Extract the [x, y] coordinate from the center of the cell holding the provided text.  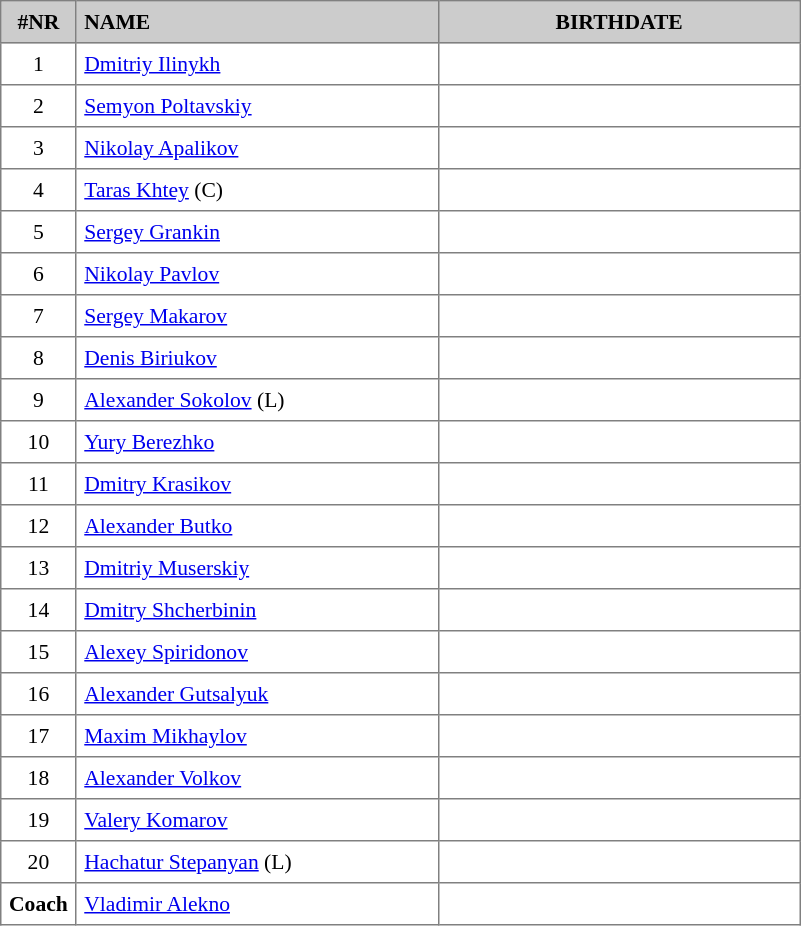
12 [38, 526]
8 [38, 358]
Alexander Butko [257, 526]
Alexey Spiridonov [257, 652]
Sergey Makarov [257, 316]
5 [38, 232]
17 [38, 736]
Hachatur Stepanyan (L) [257, 862]
BIRTHDATE [619, 22]
Dmitriy Ilinykh [257, 64]
#NR [38, 22]
9 [38, 400]
15 [38, 652]
4 [38, 190]
14 [38, 610]
6 [38, 274]
3 [38, 148]
2 [38, 106]
Taras Khtey (C) [257, 190]
16 [38, 694]
11 [38, 484]
7 [38, 316]
Alexander Gutsalyuk [257, 694]
Alexander Volkov [257, 778]
19 [38, 820]
Nikolay Pavlov [257, 274]
Dmitriy Muserskiy [257, 568]
NAME [257, 22]
13 [38, 568]
Semyon Poltavskiy [257, 106]
20 [38, 862]
Nikolay Apalikov [257, 148]
18 [38, 778]
Denis Biriukov [257, 358]
1 [38, 64]
Sergey Grankin [257, 232]
10 [38, 442]
Valery Komarov [257, 820]
Coach [38, 904]
Maxim Mikhaylov [257, 736]
Vladimir Alekno [257, 904]
Yury Berezhko [257, 442]
Alexander Sokolov (L) [257, 400]
Dmitry Shcherbinin [257, 610]
Dmitry Krasikov [257, 484]
